Search for the cell housing the specified text and yield its [X, Y] center coordinate. 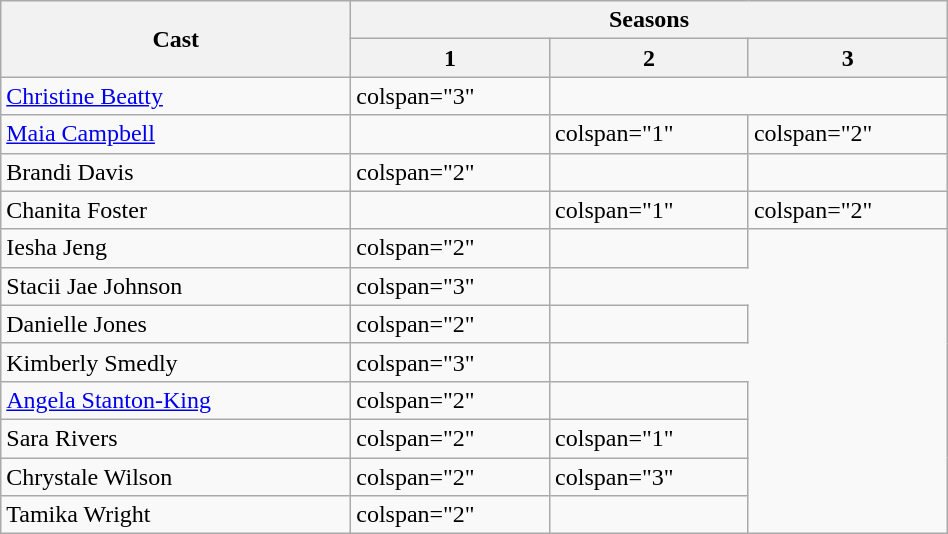
2 [650, 58]
Maia Campbell [176, 134]
Cast [176, 39]
Angela Stanton-King [176, 400]
Sara Rivers [176, 438]
Stacii Jae Johnson [176, 286]
Seasons [650, 20]
Chrystale Wilson [176, 477]
Kimberly Smedly [176, 362]
1 [450, 58]
Chanita Foster [176, 210]
Brandi Davis [176, 172]
3 [848, 58]
Iesha Jeng [176, 248]
Tamika Wright [176, 515]
Christine Beatty [176, 96]
Danielle Jones [176, 324]
